Determine the (x, y) coordinate at the center of the cell enclosing the given text.  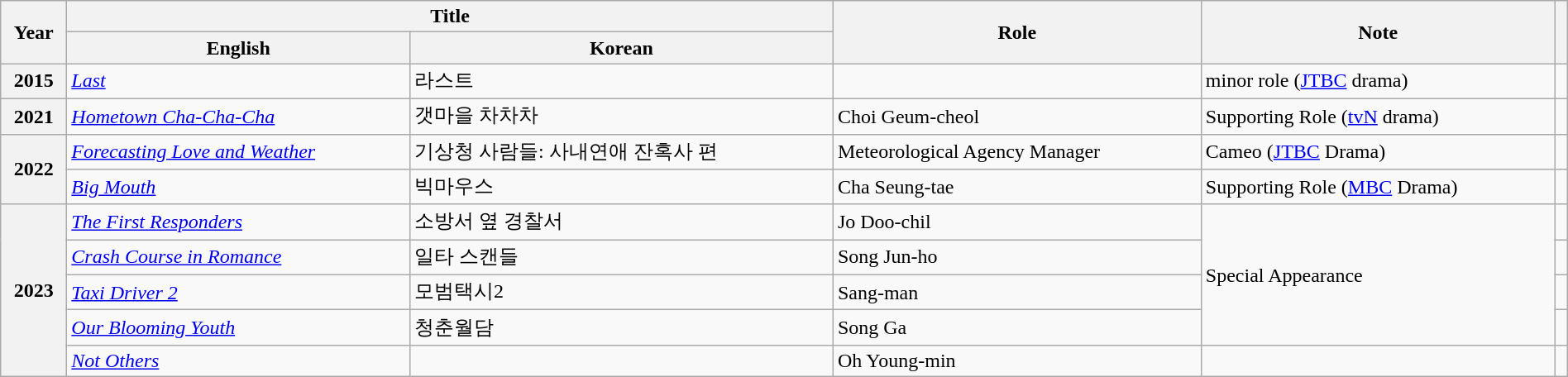
minor role (JTBC drama) (1378, 81)
Supporting Role (tvN drama) (1378, 116)
갯마을 차차차 (621, 116)
Big Mouth (238, 187)
모범택시2 (621, 293)
Crash Course in Romance (238, 258)
Korean (621, 48)
Taxi Driver 2 (238, 293)
The First Responders (238, 222)
Choi Geum-cheol (1017, 116)
Meteorological Agency Manager (1017, 152)
Role (1017, 32)
Jo Doo-chil (1017, 222)
Not Others (238, 360)
라스트 (621, 81)
Song Ga (1017, 327)
Special Appearance (1378, 274)
청춘월담 (621, 327)
Note (1378, 32)
기상청 사람들: 사내연애 잔혹사 편 (621, 152)
2023 (34, 290)
일타 스캔들 (621, 258)
Title (450, 17)
2021 (34, 116)
Cha Seung-tae (1017, 187)
Our Blooming Youth (238, 327)
Supporting Role (MBC Drama) (1378, 187)
Cameo (JTBC Drama) (1378, 152)
Year (34, 32)
빅마우스 (621, 187)
Last (238, 81)
소방서 옆 경찰서 (621, 222)
English (238, 48)
Forecasting Love and Weather (238, 152)
2022 (34, 169)
Oh Young-min (1017, 360)
Song Jun-ho (1017, 258)
Hometown Cha-Cha-Cha (238, 116)
2015 (34, 81)
Sang-man (1017, 293)
